Extract the (x, y) coordinate from the center of the cell holding the provided text.  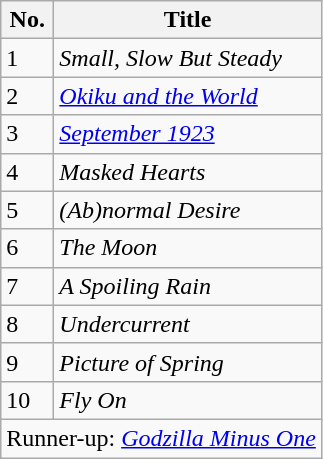
Picture of Spring (188, 362)
10 (28, 400)
8 (28, 324)
2 (28, 96)
Fly On (188, 400)
6 (28, 248)
3 (28, 134)
Title (188, 20)
7 (28, 286)
September 1923 (188, 134)
(Ab)normal Desire (188, 210)
Runner-up: Godzilla Minus One (162, 438)
1 (28, 58)
Masked Hearts (188, 172)
A Spoiling Rain (188, 286)
Okiku and the World (188, 96)
The Moon (188, 248)
Undercurrent (188, 324)
4 (28, 172)
Small, Slow But Steady (188, 58)
5 (28, 210)
No. (28, 20)
9 (28, 362)
